Extract the [X, Y] coordinate from the center of the cell holding the provided text.  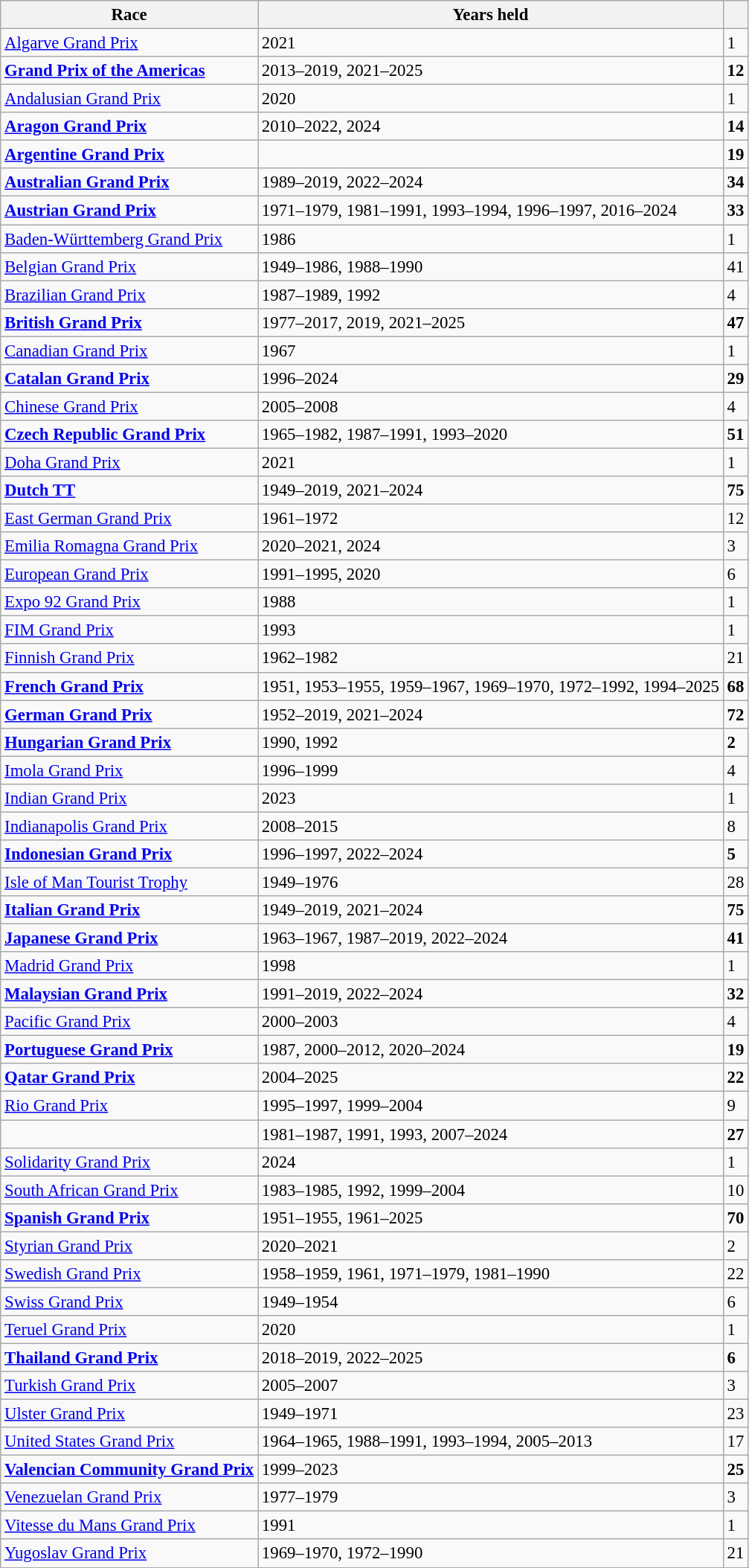
Japanese Grand Prix [129, 938]
2020–2021 [491, 1246]
1958–1959, 1961, 1971–1979, 1981–1990 [491, 1274]
1990, 1992 [491, 742]
1996–1997, 2022–2024 [491, 854]
1981–1987, 1991, 1993, 2007–2024 [491, 1134]
Pacific Grand Prix [129, 1022]
Algarve Grand Prix [129, 43]
5 [735, 854]
Czech Republic Grand Prix [129, 435]
Styrian Grand Prix [129, 1246]
Valencian Community Grand Prix [129, 1470]
Vitesse du Mans Grand Prix [129, 1526]
European Grand Prix [129, 575]
23 [735, 1414]
Swiss Grand Prix [129, 1302]
27 [735, 1134]
72 [735, 714]
German Grand Prix [129, 714]
2005–2008 [491, 406]
1963–1967, 1987–2019, 2022–2024 [491, 938]
51 [735, 435]
Expo 92 Grand Prix [129, 602]
2010–2022, 2024 [491, 127]
Ulster Grand Prix [129, 1414]
17 [735, 1441]
1989–2019, 2022–2024 [491, 182]
Canadian Grand Prix [129, 351]
1996–1999 [491, 770]
28 [735, 882]
Andalusian Grand Prix [129, 99]
South African Grand Prix [129, 1190]
68 [735, 686]
1971–1979, 1981–1991, 1993–1994, 1996–1997, 2016–2024 [491, 211]
Indianapolis Grand Prix [129, 826]
1949–1971 [491, 1414]
Emilia Romagna Grand Prix [129, 546]
47 [735, 322]
1969–1970, 1972–1990 [491, 1554]
French Grand Prix [129, 686]
1986 [491, 239]
1998 [491, 966]
1961–1972 [491, 519]
Grand Prix of the Americas [129, 71]
29 [735, 379]
Race [129, 15]
Doha Grand Prix [129, 462]
Turkish Grand Prix [129, 1386]
Isle of Man Tourist Trophy [129, 882]
1988 [491, 602]
Catalan Grand Prix [129, 379]
1951, 1953–1955, 1959–1967, 1969–1970, 1972–1992, 1994–2025 [491, 686]
1949–1986, 1988–1990 [491, 266]
1965–1982, 1987–1991, 1993–2020 [491, 435]
2005–2007 [491, 1386]
1977–1979 [491, 1497]
1995–1997, 1999–2004 [491, 1106]
1949–1976 [491, 882]
Hungarian Grand Prix [129, 742]
1999–2023 [491, 1470]
Austrian Grand Prix [129, 211]
Portuguese Grand Prix [129, 1050]
9 [735, 1106]
Teruel Grand Prix [129, 1330]
British Grand Prix [129, 322]
Imola Grand Prix [129, 770]
1949–1954 [491, 1302]
Spanish Grand Prix [129, 1217]
Aragon Grand Prix [129, 127]
2000–2003 [491, 1022]
East German Grand Prix [129, 519]
8 [735, 826]
1987, 2000–2012, 2020–2024 [491, 1050]
Qatar Grand Prix [129, 1078]
2004–2025 [491, 1078]
United States Grand Prix [129, 1441]
2023 [491, 799]
FIM Grand Prix [129, 630]
Indian Grand Prix [129, 799]
Dutch TT [129, 490]
1952–2019, 2021–2024 [491, 714]
2008–2015 [491, 826]
1993 [491, 630]
Indonesian Grand Prix [129, 854]
2018–2019, 2022–2025 [491, 1357]
10 [735, 1190]
Finnish Grand Prix [129, 659]
Chinese Grand Prix [129, 406]
Malaysian Grand Prix [129, 994]
Australian Grand Prix [129, 182]
Brazilian Grand Prix [129, 295]
14 [735, 127]
25 [735, 1470]
Argentine Grand Prix [129, 155]
1951–1955, 1961–2025 [491, 1217]
2013–2019, 2021–2025 [491, 71]
1977–2017, 2019, 2021–2025 [491, 322]
Baden-Württemberg Grand Prix [129, 239]
1991 [491, 1526]
1983–1985, 1992, 1999–2004 [491, 1190]
Years held [491, 15]
Venezuelan Grand Prix [129, 1497]
1987–1989, 1992 [491, 295]
Madrid Grand Prix [129, 966]
Rio Grand Prix [129, 1106]
34 [735, 182]
33 [735, 211]
Yugoslav Grand Prix [129, 1554]
32 [735, 994]
Belgian Grand Prix [129, 266]
1996–2024 [491, 379]
70 [735, 1217]
1964–1965, 1988–1991, 1993–1994, 2005–2013 [491, 1441]
Thailand Grand Prix [129, 1357]
1991–1995, 2020 [491, 575]
2020–2021, 2024 [491, 546]
Solidarity Grand Prix [129, 1162]
Swedish Grand Prix [129, 1274]
1967 [491, 351]
1962–1982 [491, 659]
2024 [491, 1162]
Italian Grand Prix [129, 910]
1991–2019, 2022–2024 [491, 994]
